From the cell containing the given text, extract its center point as (x, y) coordinate. 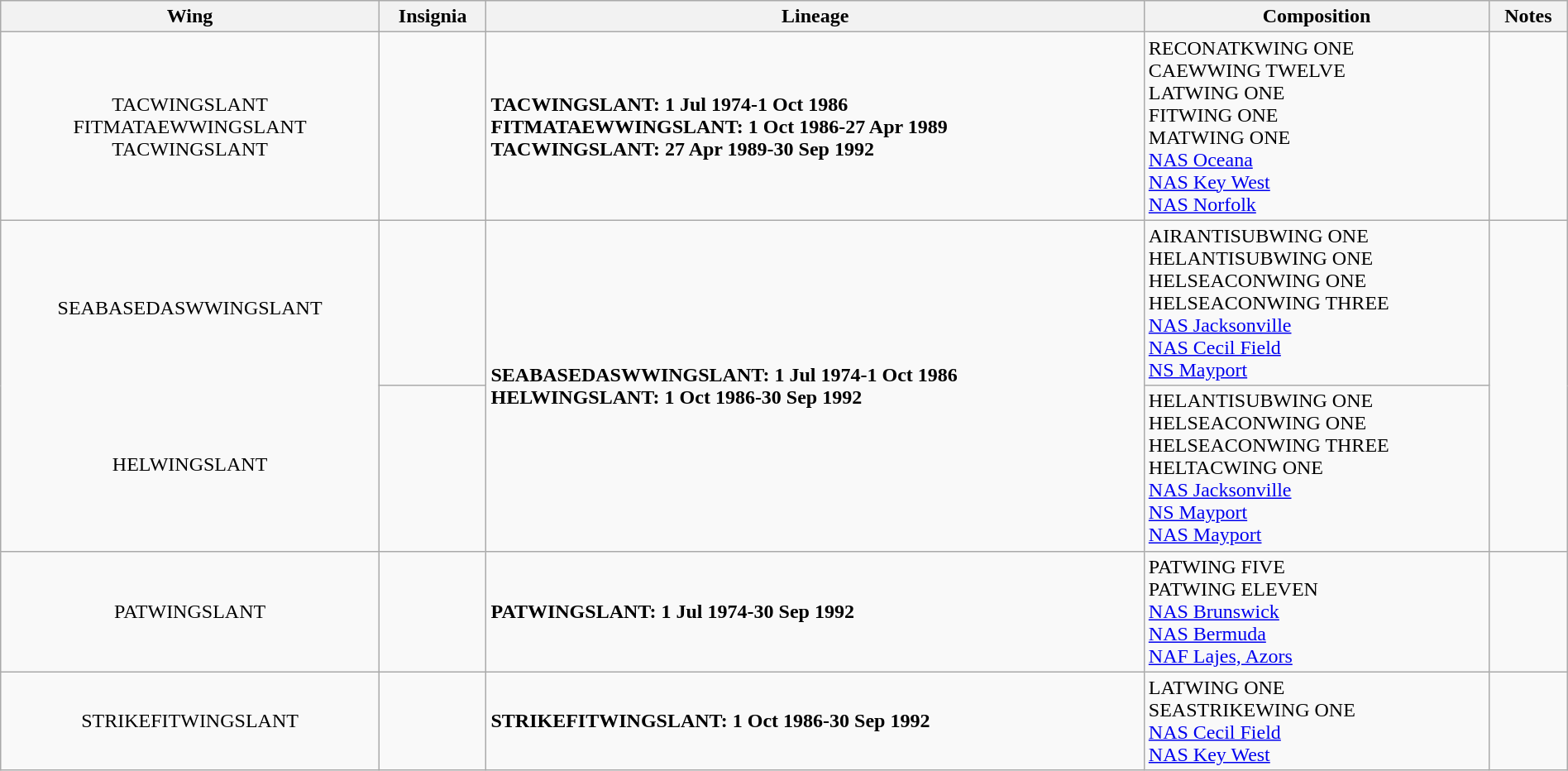
Insignia (433, 17)
Wing (190, 17)
Notes (1528, 17)
AIRANTISUBWING ONEHELANTISUBWING ONEHELSEACONWING ONEHELSEACONWING THREENAS JacksonvilleNAS Cecil FieldNS Mayport (1317, 303)
PATWINGSLANT: 1 Jul 1974-30 Sep 1992 (815, 611)
Composition (1317, 17)
PATWING FIVEPATWING ELEVENNAS BrunswickNAS BermudaNAF Lajes, Azors (1317, 611)
Lineage (815, 17)
PATWINGSLANT (190, 611)
TACWINGSLANTFITMATAEWWINGSLANTTACWINGSLANT (190, 126)
LATWING ONESEASTRIKEWING ONENAS Cecil FieldNAS Key West (1317, 721)
TACWINGSLANT: 1 Jul 1974-1 Oct 1986FITMATAEWWINGSLANT: 1 Oct 1986-27 Apr 1989TACWINGSLANT: 27 Apr 1989-30 Sep 1992 (815, 126)
STRIKEFITWINGSLANT (190, 721)
SEABASEDASWWINGSLANT: 1 Jul 1974-1 Oct 1986HELWINGSLANT: 1 Oct 1986-30 Sep 1992 (815, 385)
HELANTISUBWING ONEHELSEACONWING ONEHELSEACONWING THREEHELTACWING ONENAS JacksonvilleNS MayportNAS Mayport (1317, 468)
SEABASEDASWWINGSLANTHELWINGSLANT (190, 385)
STRIKEFITWINGSLANT: 1 Oct 1986-30 Sep 1992 (815, 721)
RECONATKWING ONECAEWWING TWELVELATWING ONEFITWING ONEMATWING ONENAS OceanaNAS Key WestNAS Norfolk (1317, 126)
